Scan for the cell matching the given text and deliver its [x, y] coordinate at center. 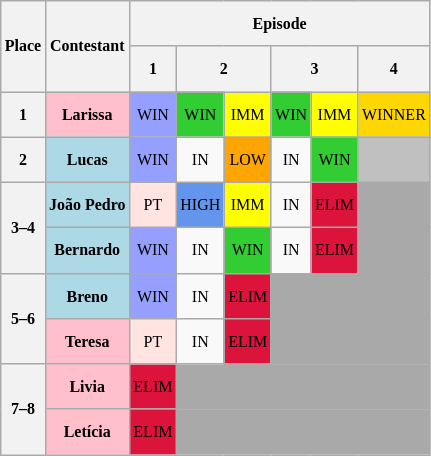
Larissa [87, 114]
Livia [87, 386]
WINNER [394, 114]
3 [314, 68]
7–8 [23, 408]
João Pedro [87, 204]
Breno [87, 296]
Contestant [87, 46]
3–4 [23, 228]
LOW [248, 160]
Teresa [87, 340]
5–6 [23, 318]
Letícia [87, 432]
Place [23, 46]
Lucas [87, 160]
4 [394, 68]
Bernardo [87, 250]
HIGH [200, 204]
Episode [279, 22]
